Return (x, y) of the center of cell containing provided text 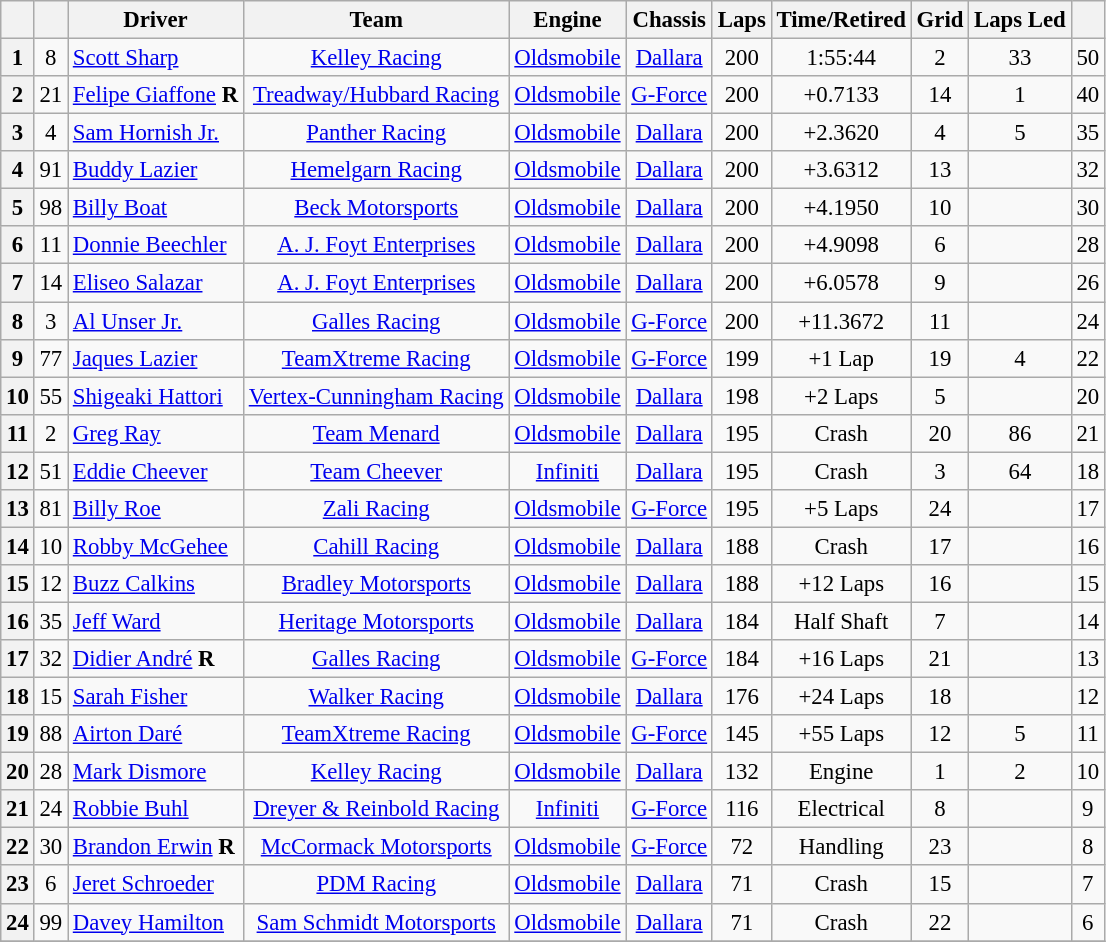
+2 Laps (841, 396)
50 (1088, 58)
Driver (156, 20)
Grid (940, 20)
Walker Racing (376, 697)
55 (50, 396)
+5 Laps (841, 509)
Jeff Ward (156, 621)
Cahill Racing (376, 546)
26 (1088, 283)
Vertex-Cunningham Racing (376, 396)
86 (1020, 433)
Jeret Schroeder (156, 885)
Al Unser Jr. (156, 321)
33 (1020, 58)
Time/Retired (841, 20)
Handling (841, 847)
Laps Led (1020, 20)
Beck Motorsports (376, 208)
Eliseo Salazar (156, 283)
Team Cheever (376, 471)
Scott Sharp (156, 58)
+0.7133 (841, 95)
Hemelgarn Racing (376, 170)
Team Menard (376, 433)
Donnie Beechler (156, 245)
Dreyer & Reinbold Racing (376, 809)
+4.9098 (841, 245)
+11.3672 (841, 321)
Chassis (670, 20)
Half Shaft (841, 621)
Didier André R (156, 659)
+2.3620 (841, 133)
99 (50, 922)
Robby McGehee (156, 546)
Buzz Calkins (156, 584)
176 (742, 697)
Electrical (841, 809)
199 (742, 358)
Greg Ray (156, 433)
Heritage Motorsports (376, 621)
Zali Racing (376, 509)
72 (742, 847)
Shigeaki Hattori (156, 396)
+24 Laps (841, 697)
Felipe Giaffone R (156, 95)
51 (50, 471)
Mark Dismore (156, 772)
Billy Boat (156, 208)
Bradley Motorsports (376, 584)
Eddie Cheever (156, 471)
116 (742, 809)
40 (1088, 95)
Treadway/Hubbard Racing (376, 95)
145 (742, 734)
+16 Laps (841, 659)
+3.6312 (841, 170)
Brandon Erwin R (156, 847)
McCormack Motorsports (376, 847)
+1 Lap (841, 358)
Airton Daré (156, 734)
Team (376, 20)
Robbie Buhl (156, 809)
Sam Schmidt Motorsports (376, 922)
Buddy Lazier (156, 170)
Laps (742, 20)
PDM Racing (376, 885)
77 (50, 358)
Jaques Lazier (156, 358)
64 (1020, 471)
+6.0578 (841, 283)
Sam Hornish Jr. (156, 133)
88 (50, 734)
91 (50, 170)
Panther Racing (376, 133)
+55 Laps (841, 734)
1:55:44 (841, 58)
98 (50, 208)
132 (742, 772)
81 (50, 509)
Sarah Fisher (156, 697)
+12 Laps (841, 584)
+4.1950 (841, 208)
Davey Hamilton (156, 922)
198 (742, 396)
Billy Roe (156, 509)
